Locate the cell with the specified text and output its [x, y] center coordinate. 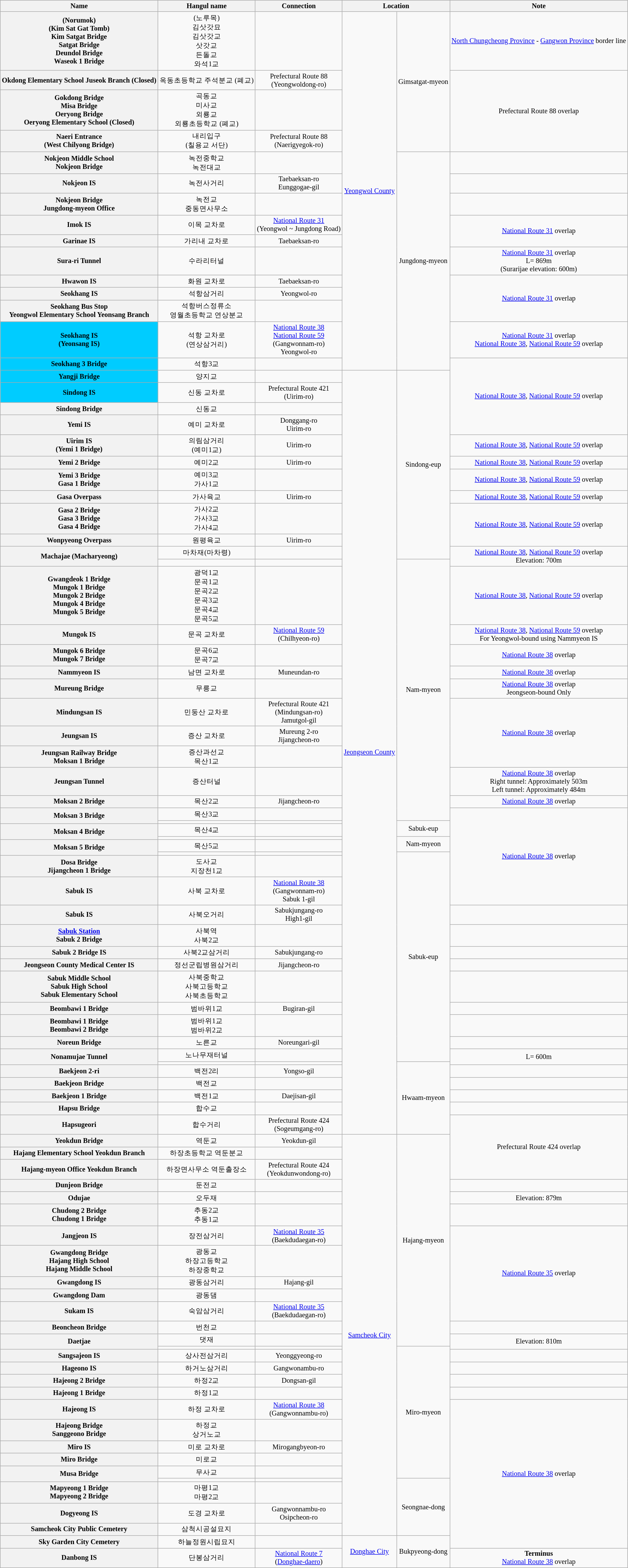
숙암삼거리 [207, 1311]
광덕1교문곡1교문곡2교문곡3교문곡4교문곡5교 [207, 595]
수라리터널 [207, 261]
Wonpyeong Overpass [79, 540]
Nokjeon BridgeJungdong-myeon Office [79, 204]
Yeokdun Bridge [79, 1141]
Gangwonnambu-roOsipcheon-ro [299, 1513]
Sabuk 2 Bridge IS [79, 953]
Nammyeon IS [79, 672]
Noreungari-gil [299, 1043]
석항삼거리 [207, 293]
Miro Bridge [79, 1460]
Hapsugeori [79, 1124]
Hajang-myeon Office Yeokdun Branch [79, 1169]
Bukpyeong-dong [423, 1551]
Hapsu Bridge [79, 1108]
Samcheok City Public Cemetery [79, 1529]
예미 교차로 [207, 425]
National Route 31 overlapL= 869m(Surarijae elevation: 600m) [539, 261]
증산터널 [207, 781]
Daejisan-gil [299, 1096]
Musa Bridge [79, 1473]
Seongnae-dong [423, 1507]
National Route 38, National Route 59 overlapElevation: 700m [539, 556]
가사육교 [207, 497]
가사2교가사3교가사4교 [207, 519]
석항버스정류소영월초등학교 연상분교 [207, 311]
Hajang-gil [299, 1283]
사북 교차로 [207, 891]
백전2리 [207, 1071]
합수거리 [207, 1124]
Hajeong 1 Bridge [79, 1393]
Yemi 3 BridgeGasa 1 Bridge [79, 480]
Hwaam-myeon [423, 1098]
도경 교차로 [207, 1513]
가리내 교차로 [207, 241]
Prefectural Route 88(Yeongwoldong-ro) [299, 80]
화원 교차로 [207, 281]
내리입구(칠용교 서단) [207, 141]
Seokhang IS [79, 293]
민둥산 교차로 [207, 712]
백전1교 [207, 1096]
장전삼거리 [207, 1236]
Yeonggyeong-ro [299, 1356]
Sukam IS [79, 1311]
마차재(마차령) [207, 553]
하정2교 [207, 1380]
무사교 [207, 1472]
Hageono IS [79, 1368]
녹전교중동면사무소 [207, 204]
Beombawi 1 Bridge [79, 1008]
범바위1교범바위2교 [207, 1026]
하장면사무소 역둔출장소 [207, 1169]
예미2교 [207, 463]
Nokjeon Middle SchoolNokjeon Bridge [79, 163]
Gasa Overpass [79, 497]
Sabukjungang-ro [299, 953]
National Route 38 overlapJeongseon-bound Only [539, 688]
Sky Garden City Cemetery [79, 1541]
사북오거리 [207, 915]
National Route 35 overlap [539, 1273]
National Route 31(Yeongwol ~ Jungdong Road) [299, 225]
Sabukjungang-roHigh1-gil [299, 915]
노나무재터널 [207, 1055]
Note [539, 6]
Odujae [79, 1197]
Dunjeon Bridge [79, 1185]
Hangul name [207, 6]
Seokhang Bus StopYeongwol Elementary School Yeonsang Branch [79, 311]
정선군립병원삼거리 [207, 965]
Nokjeon IS [79, 183]
Prefectural Route 88 overlap [539, 111]
Nonamujae Tunnel [79, 1057]
Gwangdong IS [79, 1283]
Hajeong 2 Bridge [79, 1380]
Moksan 2 Bridge [79, 802]
Yangji Bridge [79, 377]
Jeongseon County [369, 752]
Baekjeon Bridge [79, 1084]
Dogyeong IS [79, 1513]
Garinae IS [79, 241]
역둔교 [207, 1141]
신동 교차로 [207, 393]
목산4교 [207, 830]
National Route 31 overlapNational Route 38, National Route 59 overlap [539, 340]
Sabuk StationSabuk 2 Bridge [79, 935]
Uirim IS(Yemi 1 Bridge) [79, 445]
하장초등학교 역둔분교 [207, 1153]
Yongso-gil [299, 1071]
Connection [299, 6]
Noreun Bridge [79, 1043]
상사전삼거리 [207, 1356]
Yeongwol-ro [299, 293]
Prefectural Route 88(Naerigyegok-ro) [299, 141]
Jungdong-myeon [423, 261]
Moksan 3 Bridge [79, 816]
Gwangdong Dam [79, 1295]
Seokhang IS(Yeonsang IS) [79, 340]
(노루목)김삿갓묘김삿갓교삿갓교든돌교와석1교 [207, 41]
Hwawon IS [79, 281]
Sabuk Middle SchoolSabuk High SchoolSabuk Elementary School [79, 987]
Miro-myeon [423, 1412]
National Route 38National Route 59(Gangwonnam-ro)Yeongwol-ro [299, 340]
Baekjeon 1 Bridge [79, 1096]
(Norumok)(Kim Sat Gat Tomb)Kim Satgat BridgeSatgat BridgeDeundol BridgeWaseok 1 Bridge [79, 41]
Elevation: 879m [539, 1197]
양지교 [207, 377]
삼척시공설묘지 [207, 1529]
Sindong-eup [423, 465]
Imok IS [79, 225]
Beoncheon Bridge [79, 1327]
옥동초등학교 주석분교 (폐교) [207, 80]
광동댐 [207, 1295]
National Route 59(Chilhyeon-ro) [299, 635]
Donghae City [369, 1551]
Mindungsan IS [79, 712]
목산3교 [207, 814]
이목 교차로 [207, 225]
Miro IS [79, 1447]
목산2교 [207, 802]
Taebaeksan-roEunggogae-gil [299, 183]
Jeungsan Railway BridgeMoksan 1 Bridge [79, 757]
백전교 [207, 1084]
Seokhang 3 Bridge [79, 364]
Beombawi 1 BridgeBeombawi 2 Bridge [79, 1026]
Machajae (Macharyeong) [79, 556]
Samcheok City [369, 1335]
석항3교 [207, 364]
Dosa BridgeJijangcheon 1 Bridge [79, 866]
하정교상거노교 [207, 1430]
하정1교 [207, 1393]
둔전교 [207, 1185]
댓재 [207, 1340]
Prefectural Route 421(Uirim-ro) [299, 393]
Gwangdong BridgeHajang High SchoolHajang Middle School [79, 1261]
사북2교삼거리 [207, 953]
Mureung Bridge [79, 688]
Jeungsan Tunnel [79, 781]
노른교 [207, 1043]
무릉교 [207, 688]
녹전사거리 [207, 183]
Prefectural Route 424 overlap [539, 1147]
Naeri Entrance(West Chilyong Bridge) [79, 141]
Sangsajeon IS [79, 1356]
National Route 38(Gangwonnambu-ro) [299, 1409]
번천교 [207, 1327]
신동교 [207, 409]
문곡 교차로 [207, 635]
Location [396, 6]
Jangjeon IS [79, 1236]
National Route 7(Donghae-daero) [299, 1558]
Mungok 6 BridgeMungok 7 Bridge [79, 655]
하정 교차로 [207, 1409]
마평1교마평2교 [207, 1492]
문곡6교문곡7교 [207, 655]
Prefectural Route 424(Yeokdunwondong-ro) [299, 1169]
Yeokdun-gil [299, 1141]
L= 600m [539, 1057]
Hajeong BridgeSanggeono Bridge [79, 1430]
Sura-ri Tunnel [79, 261]
Sindong IS [79, 393]
Muneundan-ro [299, 672]
광동삼거리 [207, 1283]
합수교 [207, 1108]
Okdong Elementary School Juseok Branch (Closed) [79, 80]
원평육교 [207, 540]
Danbong IS [79, 1558]
Jeongseon County Medical Center IS [79, 965]
TerminusNational Route 38 overlap [539, 1558]
목산5교 [207, 845]
도사교지장천1교 [207, 866]
Baekjeon 2-ri [79, 1071]
National Route 38 overlapRight tunnel: Approximately 503mLeft tunnel: Approximately 484m [539, 781]
Gwangdeok 1 BridgeMungok 1 BridgeMungok 2 BridgeMungok 4 BridgeMungok 5 Bridge [79, 595]
Yemi 2 Bridge [79, 463]
Mureung 2-roJijangcheon-ro [299, 736]
녹전중학교녹전대교 [207, 163]
증산과선교목산1교 [207, 757]
Dongsan-gil [299, 1380]
하늘정원시립묘지 [207, 1541]
Prefectural Route 421(Mindungsan-ro)Jamutgol-gil [299, 712]
Jeungsan IS [79, 736]
National Route 38, National Route 59 overlapFor Yeongwol-bound using Nammyeon IS [539, 635]
Mungok IS [79, 635]
Yeongwol County [369, 191]
Name [79, 6]
Hajeong IS [79, 1409]
사북중학교사북고등학교사북초등학교 [207, 987]
단봉삼거리 [207, 1558]
National Route 38(Gangwonnam-ro)Sabuk 1-gil [299, 891]
증산 교차로 [207, 736]
Mapyeong 1 BridgeMapyeong 2 Bridge [79, 1492]
Sindong Bridge [79, 409]
Gasa 2 BridgeGasa 3 BridgeGasa 4 Bridge [79, 519]
미로교 [207, 1460]
범바위1교 [207, 1008]
Moksan 5 Bridge [79, 847]
Gangwonambu-ro [299, 1368]
미로 교차로 [207, 1447]
추동2교추동1교 [207, 1215]
Gokdong BridgeMisa BridgeOeryong BridgeOeryong Elementary School (Closed) [79, 110]
곡동교미사교외룡교외룡초등학교 (폐교) [207, 110]
석항 교차로(연상삼거리) [207, 340]
Donggang-roUirim-ro [299, 425]
Bugiran-gil [299, 1008]
North Chungcheong Province - Gangwon Province border line [539, 41]
Elevation: 810m [539, 1341]
Chudong 2 BridgeChudong 1 Bridge [79, 1215]
예미3교가사1교 [207, 480]
Mirogangbyeon-ro [299, 1447]
Yemi IS [79, 425]
Moksan 4 Bridge [79, 831]
오두재 [207, 1197]
Prefectural Route 424(Sogeumgang-ro) [299, 1124]
Daetjae [79, 1341]
의림삼거리(예미1교) [207, 445]
광동교하장고등학교하장중학교 [207, 1261]
하거노삼거리 [207, 1368]
Hajang Elementary School Yeokdun Branch [79, 1153]
사북역사북2교 [207, 935]
남면 교차로 [207, 672]
Gimsatgat-myeon [423, 82]
Hajang-myeon [423, 1240]
